Pinpoint the cell where the given text exists, returning its [X, Y] midpoint coordinate. 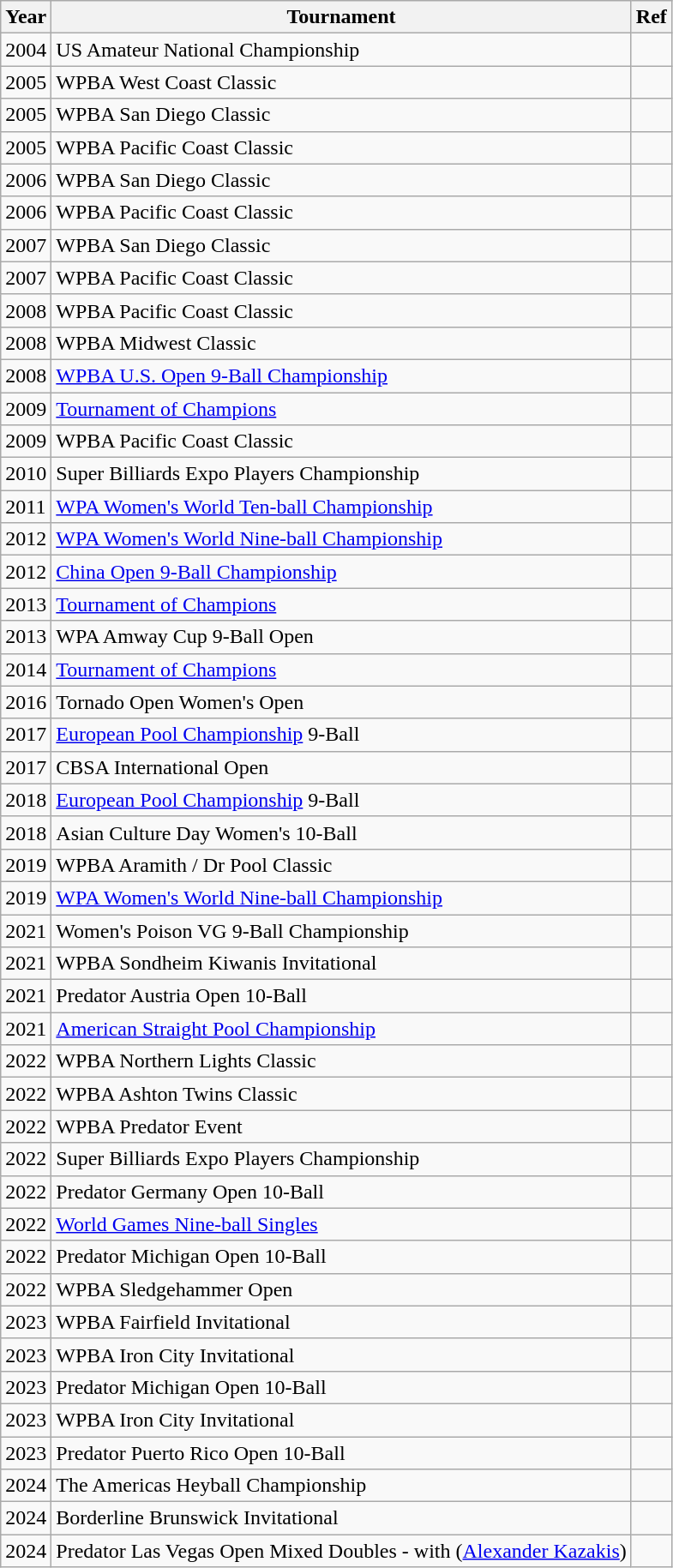
WPBA Sledgehammer Open [341, 1289]
WPBA West Coast Classic [341, 82]
CBSA International Open [341, 767]
WPBA Ashton Twins Classic [341, 1094]
Predator Austria Open 10-Ball [341, 996]
2010 [26, 474]
Tornado Open Women's Open [341, 702]
World Games Nine-ball Singles [341, 1224]
WPA Women's World Ten-ball Championship [341, 507]
Predator Germany Open 10-Ball [341, 1192]
WPBA Aramith / Dr Pool Classic [341, 865]
The Americas Heyball Championship [341, 1486]
WPA Amway Cup 9-Ball Open [341, 637]
WPBA Midwest Classic [341, 343]
American Straight Pool Championship [341, 1029]
2014 [26, 670]
Women's Poison VG 9-Ball Championship [341, 930]
2016 [26, 702]
US Amateur National Championship [341, 50]
Borderline Brunswick Invitational [341, 1518]
Tournament [341, 17]
Asian Culture Day Women's 10-Ball [341, 832]
WPBA Fairfield Invitational [341, 1322]
WPBA Sondheim Kiwanis Invitational [341, 964]
WPBA Predator Event [341, 1126]
2011 [26, 507]
WPBA U.S. Open 9-Ball Championship [341, 375]
Ref [652, 17]
Year [26, 17]
WPBA Northern Lights Classic [341, 1061]
Predator Las Vegas Open Mixed Doubles - with (Alexander Kazakis) [341, 1551]
2004 [26, 50]
Predator Puerto Rico Open 10-Ball [341, 1453]
China Open 9-Ball Championship [341, 572]
